Output the (X, Y) coordinate of the center of the cell containing the given text.  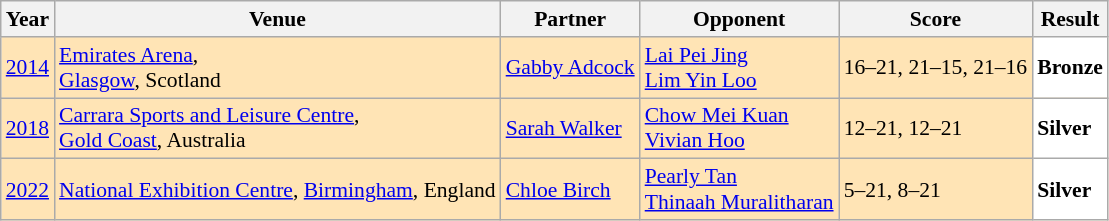
National Exhibition Centre, Birmingham, England (278, 190)
Opponent (740, 19)
Venue (278, 19)
2018 (28, 128)
Carrara Sports and Leisure Centre,Gold Coast, Australia (278, 128)
Sarah Walker (570, 128)
12–21, 12–21 (936, 128)
Pearly Tan Thinaah Muralitharan (740, 190)
5–21, 8–21 (936, 190)
2014 (28, 68)
Gabby Adcock (570, 68)
Year (28, 19)
Chow Mei Kuan Vivian Hoo (740, 128)
Emirates Arena,Glasgow, Scotland (278, 68)
2022 (28, 190)
Partner (570, 19)
Bronze (1070, 68)
Result (1070, 19)
Score (936, 19)
16–21, 21–15, 21–16 (936, 68)
Lai Pei Jing Lim Yin Loo (740, 68)
Chloe Birch (570, 190)
